Search for the cell housing the specified text and yield its [x, y] center coordinate. 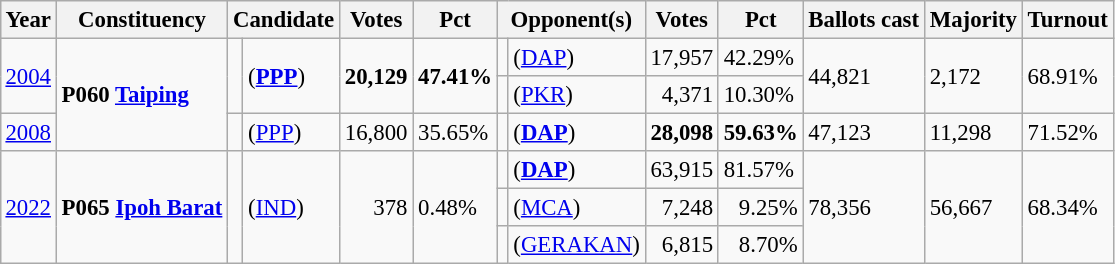
(MCA) [576, 208]
(PKR) [576, 95]
59.63% [760, 133]
47,123 [864, 133]
378 [376, 208]
10.30% [760, 95]
44,821 [864, 76]
7,248 [682, 208]
35.65% [456, 133]
Turnout [1068, 20]
56,667 [973, 208]
81.57% [760, 170]
Majority [973, 20]
68.34% [1068, 208]
Year [28, 20]
63,915 [682, 170]
4,371 [682, 95]
28,098 [682, 133]
8.70% [760, 245]
42.29% [760, 57]
6,815 [682, 245]
9.25% [760, 208]
2022 [28, 208]
P060 Taiping [142, 94]
2,172 [973, 76]
71.52% [1068, 133]
68.91% [1068, 76]
2008 [28, 133]
0.48% [456, 208]
Constituency [142, 20]
17,957 [682, 57]
Candidate [284, 20]
(IND) [292, 208]
Opponent(s) [571, 20]
78,356 [864, 208]
16,800 [376, 133]
20,129 [376, 76]
(GERAKAN) [576, 245]
2004 [28, 76]
Ballots cast [864, 20]
11,298 [973, 133]
P065 Ipoh Barat [142, 208]
47.41% [456, 76]
